From the cell containing the given text, extract its center point as (X, Y) coordinate. 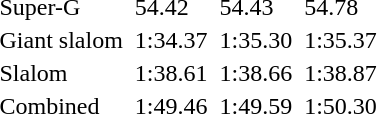
1:35.30 (256, 40)
1:34.37 (171, 40)
1:38.61 (171, 73)
1:38.66 (256, 73)
